Determine the [x, y] coordinate at the center of the cell enclosing the given text.  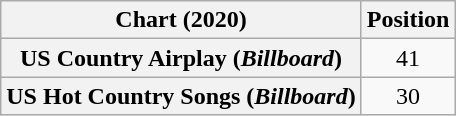
US Country Airplay (Billboard) [181, 58]
US Hot Country Songs (Billboard) [181, 96]
Position [408, 20]
30 [408, 96]
41 [408, 58]
Chart (2020) [181, 20]
